Scan for the cell matching the given text and deliver its (x, y) coordinate at center. 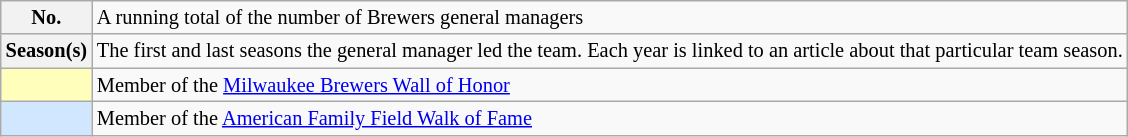
The first and last seasons the general manager led the team. Each year is linked to an article about that particular team season. (610, 51)
Member of the Milwaukee Brewers Wall of Honor (610, 85)
No. (46, 17)
A running total of the number of Brewers general managers (610, 17)
Season(s) (46, 51)
Member of the American Family Field Walk of Fame (610, 118)
